Extract the [x, y] coordinate from the center of the cell holding the provided text.  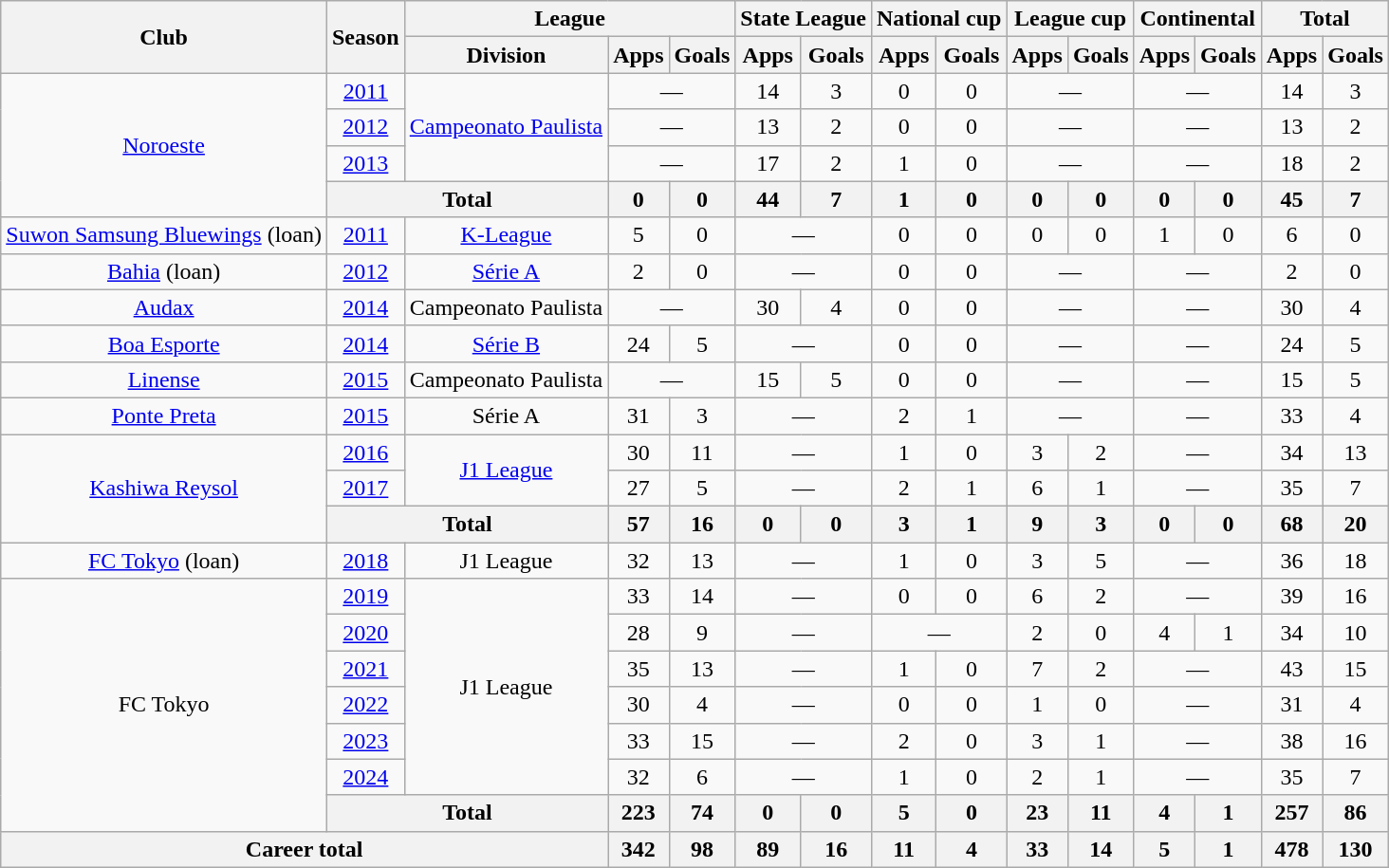
10 [1356, 633]
2020 [365, 633]
39 [1291, 597]
2016 [365, 452]
57 [639, 525]
2018 [365, 561]
Continental [1197, 19]
2017 [365, 489]
36 [1291, 561]
44 [769, 199]
Season [365, 37]
2023 [365, 741]
98 [702, 849]
Bahia (loan) [164, 271]
Noroeste [164, 145]
Division [506, 55]
27 [639, 489]
Career total [305, 849]
National cup [938, 19]
FC Tokyo [164, 705]
257 [1291, 813]
Ponte Preta [164, 416]
2024 [365, 777]
45 [1291, 199]
2019 [365, 597]
Linense [164, 379]
43 [1291, 669]
2013 [365, 163]
20 [1356, 525]
89 [769, 849]
28 [639, 633]
League cup [1070, 19]
74 [702, 813]
League [569, 19]
478 [1291, 849]
2021 [365, 669]
342 [639, 849]
17 [769, 163]
2022 [365, 705]
Série B [506, 343]
State League [804, 19]
23 [1037, 813]
Suwon Samsung Bluewings (loan) [164, 235]
Boa Esporte [164, 343]
Club [164, 37]
K-League [506, 235]
223 [639, 813]
38 [1291, 741]
86 [1356, 813]
130 [1356, 849]
Audax [164, 307]
68 [1291, 525]
FC Tokyo (loan) [164, 561]
Kashiwa Reysol [164, 489]
